For the text-containing cell, return its midpoint in [X, Y] coordinate format. 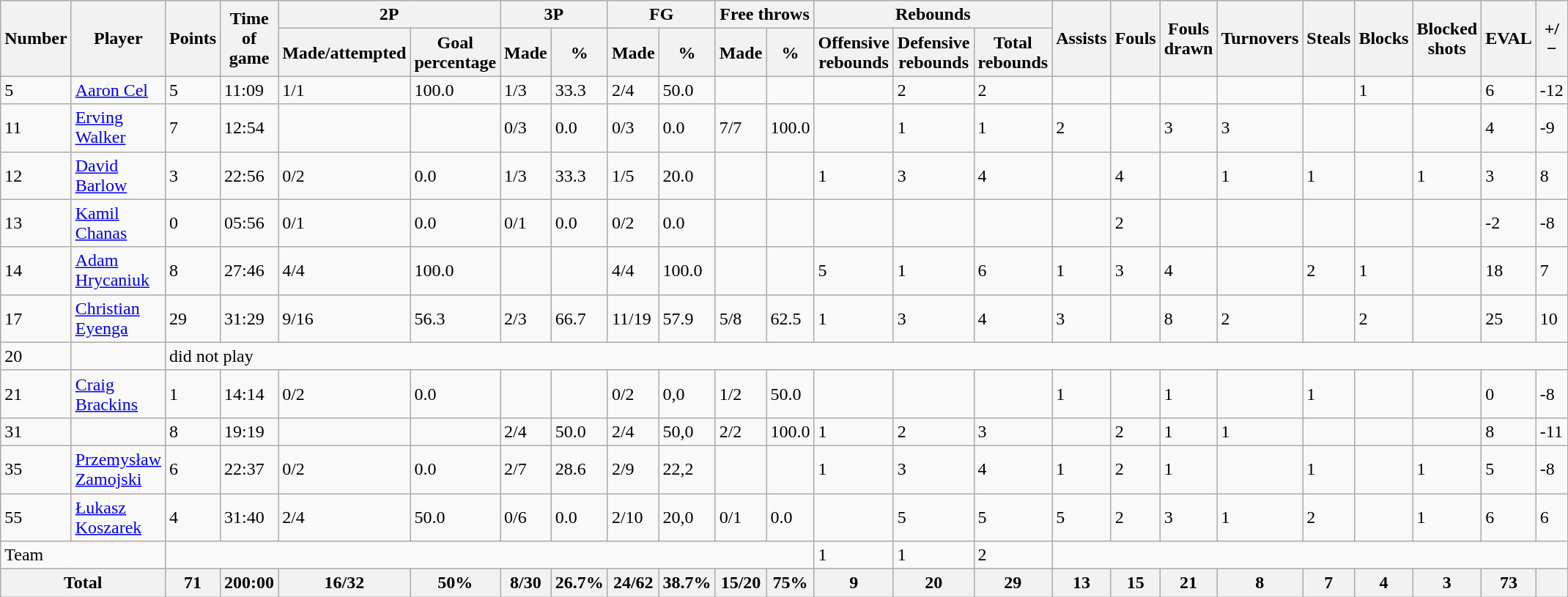
+/− [1552, 38]
Number [36, 38]
Total [84, 583]
Blocks [1383, 38]
Fouls [1136, 38]
31:29 [249, 318]
66.7 [579, 318]
200:00 [249, 583]
Kamil Chanas [118, 223]
18 [1509, 271]
Defensive rebounds [933, 53]
EVAL [1509, 38]
19:19 [249, 431]
Free throws [765, 15]
57.9 [687, 318]
22:37 [249, 469]
50,0 [687, 431]
Turnovers [1260, 38]
-11 [1552, 431]
Aaron Cel [118, 90]
71 [193, 583]
Christian Eyenga [118, 318]
35 [36, 469]
8/30 [526, 583]
1/5 [633, 176]
0/6 [526, 517]
22:56 [249, 176]
26.7% [579, 583]
10 [1552, 318]
9 [854, 583]
Offensive rebounds [854, 53]
28.6 [579, 469]
20,0 [687, 517]
-9 [1552, 127]
55 [36, 517]
11/19 [633, 318]
24/62 [633, 583]
1/1 [344, 90]
14:14 [249, 394]
17 [36, 318]
27:46 [249, 271]
16/32 [344, 583]
2/3 [526, 318]
FG [661, 15]
0,0 [687, 394]
Total rebounds [1013, 53]
Time of game [249, 38]
14 [36, 271]
5/8 [741, 318]
20.0 [687, 176]
-2 [1509, 223]
Adam Hrycaniuk [118, 271]
75% [790, 583]
Przemysław Zamojski [118, 469]
56.3 [456, 318]
2/9 [633, 469]
Erving Walker [118, 127]
Craig Brackins [118, 394]
Rebounds [933, 15]
David Barlow [118, 176]
9/16 [344, 318]
1/2 [741, 394]
Team [84, 555]
31:40 [249, 517]
11 [36, 127]
62.5 [790, 318]
2P [390, 15]
22,2 [687, 469]
2/2 [741, 431]
Made/attempted [344, 53]
3P [554, 15]
Steals [1329, 38]
-12 [1552, 90]
31 [36, 431]
did not play [867, 356]
05:56 [249, 223]
11:09 [249, 90]
25 [1509, 318]
12:54 [249, 127]
38.7% [687, 583]
50% [456, 583]
12 [36, 176]
Łukasz Koszarek [118, 517]
7/7 [741, 127]
Goal percentage [456, 53]
73 [1509, 583]
Blocked shots [1447, 38]
Fouls drawn [1188, 38]
2/7 [526, 469]
Assists [1081, 38]
Player [118, 38]
2/10 [633, 517]
15 [1136, 583]
15/20 [741, 583]
Points [193, 38]
